Return the [x, y] coordinate for the center point of the cell that contains the specified text.  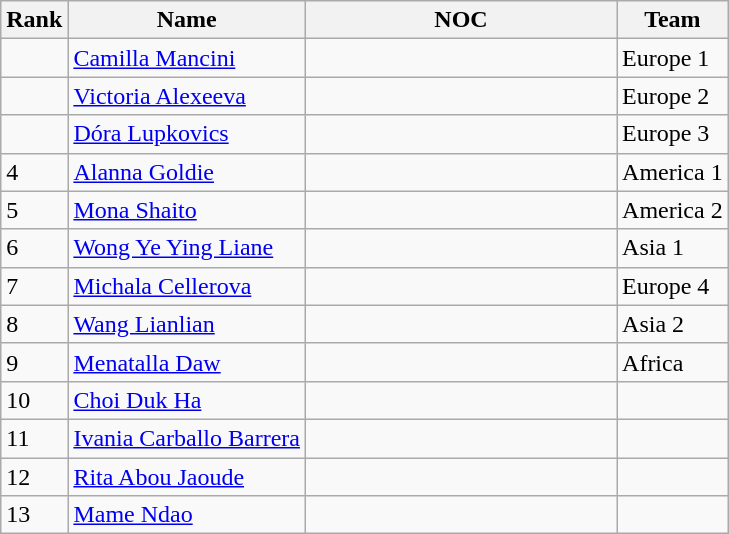
Wang Lianlian [187, 324]
9 [34, 362]
Europe 2 [673, 96]
Mame Ndao [187, 515]
Ivania Carballo Barrera [187, 438]
America 1 [673, 172]
Europe 1 [673, 58]
12 [34, 477]
Rank [34, 20]
Rita Abou Jaoude [187, 477]
Wong Ye Ying Liane [187, 248]
Victoria Alexeeva [187, 96]
Europe 4 [673, 286]
Camilla Mancini [187, 58]
Mona Shaito [187, 210]
America 2 [673, 210]
Michala Cellerova [187, 286]
Asia 1 [673, 248]
Asia 2 [673, 324]
Alanna Goldie [187, 172]
6 [34, 248]
7 [34, 286]
8 [34, 324]
5 [34, 210]
Europe 3 [673, 134]
10 [34, 400]
Africa [673, 362]
NOC [460, 20]
13 [34, 515]
Choi Duk Ha [187, 400]
11 [34, 438]
Menatalla Daw [187, 362]
Team [673, 20]
Dóra Lupkovics [187, 134]
Name [187, 20]
4 [34, 172]
